Return [x, y] of the center of cell containing provided text 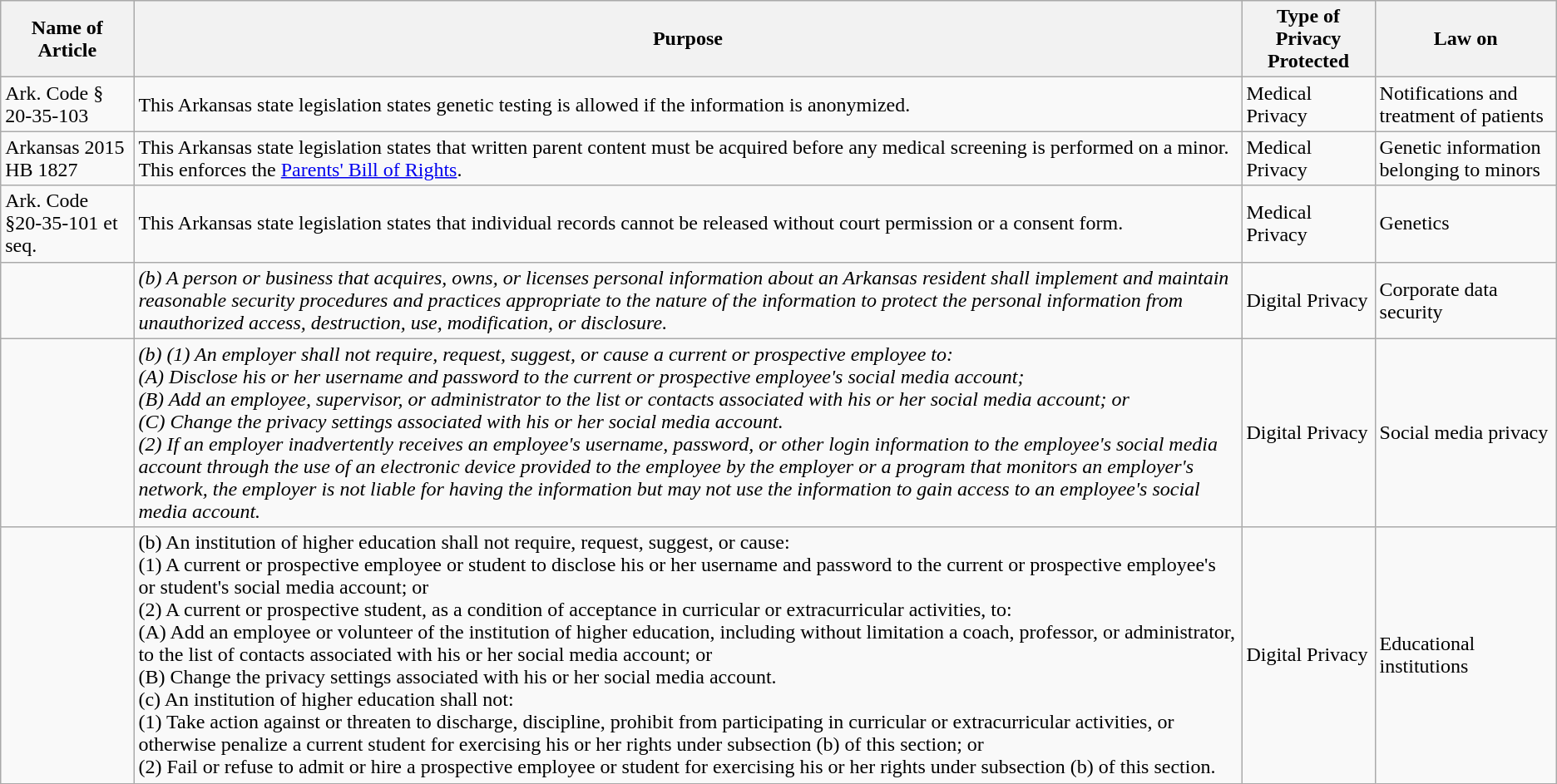
Social media privacy [1466, 432]
Type of Privacy Protected [1308, 39]
Arkansas 2015 HB 1827 [67, 158]
Ark. Code §20-35-101 et seq. [67, 224]
This Arkansas state legislation states that individual records cannot be released without court permission or a consent form. [688, 224]
Corporate data security [1466, 300]
Notifications and treatment of patients [1466, 105]
Law on [1466, 39]
Purpose [688, 39]
Ark. Code § 20-35-103 [67, 105]
Genetic information belonging to minors [1466, 158]
This Arkansas state legislation states genetic testing is allowed if the information is anonymized. [688, 105]
Genetics [1466, 224]
Educational institutions [1466, 655]
Name of Article [67, 39]
